Scan for the cell matching the given text and deliver its (x, y) coordinate at center. 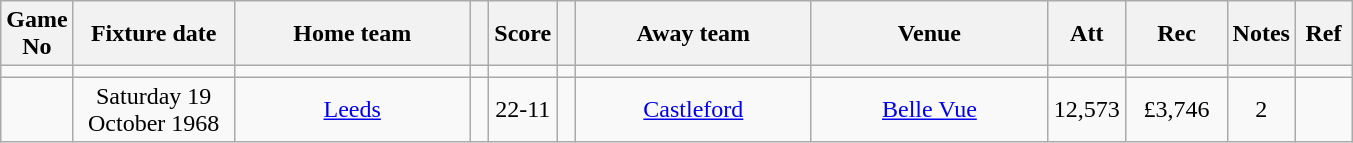
2 (1261, 110)
£3,746 (1176, 110)
Rec (1176, 34)
12,573 (1086, 110)
22-11 (523, 110)
Venue (929, 34)
Away team (693, 34)
Ref (1323, 34)
Game No (37, 34)
Fixture date (154, 34)
Notes (1261, 34)
Belle Vue (929, 110)
Saturday 19 October 1968 (154, 110)
Home team (352, 34)
Score (523, 34)
Castleford (693, 110)
Leeds (352, 110)
Att (1086, 34)
